Pinpoint the cell where the given text exists, returning its (X, Y) midpoint coordinate. 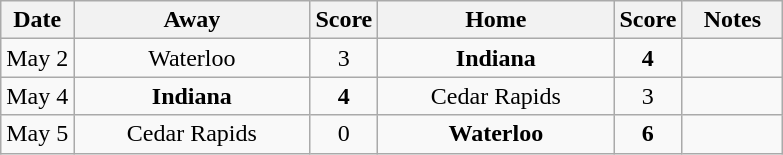
0 (344, 134)
May 5 (38, 134)
May 4 (38, 96)
Date (38, 20)
Away (192, 20)
6 (648, 134)
Notes (732, 20)
Home (496, 20)
May 2 (38, 58)
